Return (x, y) of the center of cell containing provided text 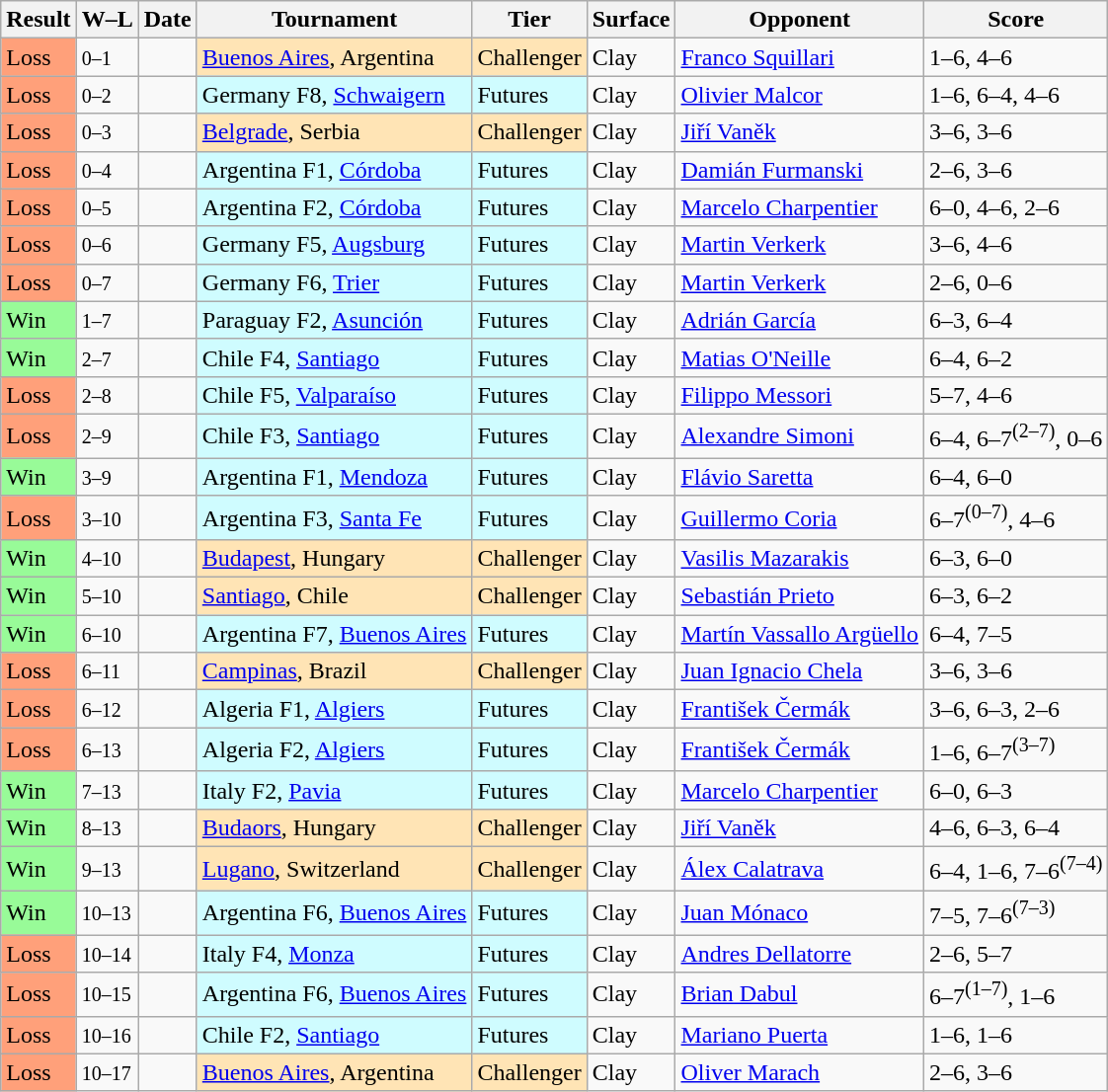
Alexandre Simoni (800, 436)
Argentina F1, Mendoza (334, 477)
1–7 (107, 320)
Score (1015, 20)
7–5, 7–6(7–3) (1015, 912)
Santiago, Chile (334, 596)
2–7 (107, 357)
0–6 (107, 245)
3–6, 4–6 (1015, 245)
Paraguay F2, Asunción (334, 320)
6–11 (107, 671)
2–8 (107, 395)
Andres Dellatorre (800, 954)
W–L (107, 20)
1–6, 6–4, 4–6 (1015, 95)
Juan Ignacio Chela (800, 671)
6–4, 6–7(2–7), 0–6 (1015, 436)
Italy F2, Pavia (334, 790)
Date (168, 20)
4–10 (107, 559)
Surface (631, 20)
3–9 (107, 477)
Guillermo Coria (800, 517)
1–6, 1–6 (1015, 1035)
0–3 (107, 132)
6–4, 1–6, 7–6(7–4) (1015, 869)
6–7(1–7), 1–6 (1015, 995)
0–5 (107, 207)
Chile F3, Santiago (334, 436)
10–16 (107, 1035)
Brian Dabul (800, 995)
1–6, 4–6 (1015, 57)
Chile F4, Santiago (334, 357)
6–10 (107, 634)
6–4, 6–0 (1015, 477)
Martín Vassallo Argüello (800, 634)
Argentina F1, Córdoba (334, 170)
3–6, 6–3, 2–6 (1015, 709)
Chile F5, Valparaíso (334, 395)
4–6, 6–3, 6–4 (1015, 828)
6–0, 6–3 (1015, 790)
Budapest, Hungary (334, 559)
0–1 (107, 57)
2–6, 5–7 (1015, 954)
Germany F6, Trier (334, 282)
Budaors, Hungary (334, 828)
Juan Mónaco (800, 912)
Algeria F1, Algiers (334, 709)
6–3, 6–2 (1015, 596)
Italy F4, Monza (334, 954)
Sebastián Prieto (800, 596)
Lugano, Switzerland (334, 869)
10–14 (107, 954)
6–12 (107, 709)
7–13 (107, 790)
Algeria F2, Algiers (334, 750)
0–7 (107, 282)
Flávio Saretta (800, 477)
0–2 (107, 95)
Argentina F7, Buenos Aires (334, 634)
6–3, 6–0 (1015, 559)
10–15 (107, 995)
Argentina F3, Santa Fe (334, 517)
6–0, 4–6, 2–6 (1015, 207)
Adrián García (800, 320)
3–10 (107, 517)
Álex Calatrava (800, 869)
Franco Squillari (800, 57)
Mariano Puerta (800, 1035)
Germany F8, Schwaigern (334, 95)
6–7(0–7), 4–6 (1015, 517)
5–7, 4–6 (1015, 395)
0–4 (107, 170)
6–3, 6–4 (1015, 320)
1–6, 6–7(3–7) (1015, 750)
Tournament (334, 20)
Damián Furmanski (800, 170)
Chile F2, Santiago (334, 1035)
9–13 (107, 869)
Filippo Messori (800, 395)
6–4, 7–5 (1015, 634)
10–13 (107, 912)
8–13 (107, 828)
Oliver Marach (800, 1072)
Result (39, 20)
2–9 (107, 436)
6–13 (107, 750)
Campinas, Brazil (334, 671)
6–4, 6–2 (1015, 357)
Olivier Malcor (800, 95)
Vasilis Mazarakis (800, 559)
Opponent (800, 20)
Tier (529, 20)
Argentina F2, Córdoba (334, 207)
2–6, 0–6 (1015, 282)
Belgrade, Serbia (334, 132)
5–10 (107, 596)
Germany F5, Augsburg (334, 245)
10–17 (107, 1072)
Matias O'Neille (800, 357)
